Output the [X, Y] coordinate of the center of the cell containing the given text.  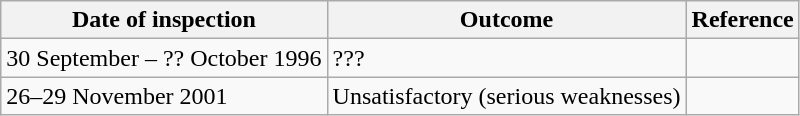
Outcome [506, 20]
Reference [742, 20]
Date of inspection [164, 20]
30 September – ?? October 1996 [164, 58]
Unsatisfactory (serious weaknesses) [506, 96]
26–29 November 2001 [164, 96]
??? [506, 58]
